From the cell containing the given text, extract its center point as (x, y) coordinate. 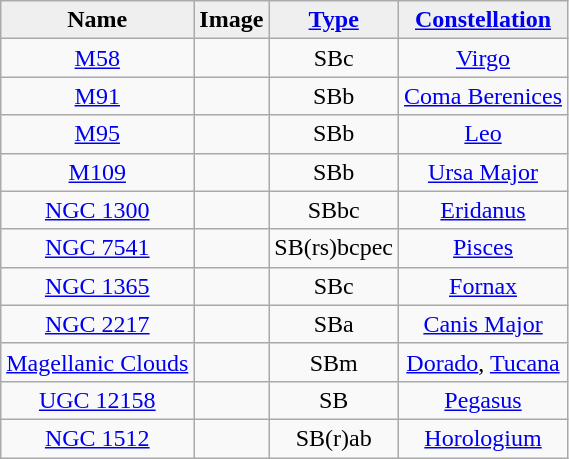
NGC 1300 (98, 210)
NGC 1365 (98, 286)
Fornax (484, 286)
M109 (98, 172)
Image (232, 20)
Type (334, 20)
Canis Major (484, 324)
M95 (98, 134)
Leo (484, 134)
Pegasus (484, 400)
NGC 7541 (98, 248)
Eridanus (484, 210)
Ursa Major (484, 172)
NGC 1512 (98, 438)
SB(rs)bcpec (334, 248)
SBbc (334, 210)
Virgo (484, 58)
Coma Berenices (484, 96)
SB (334, 400)
SB(r)ab (334, 438)
Name (98, 20)
M91 (98, 96)
Horologium (484, 438)
UGC 12158 (98, 400)
SBa (334, 324)
M58 (98, 58)
Magellanic Clouds (98, 362)
NGC 2217 (98, 324)
Constellation (484, 20)
Dorado, Tucana (484, 362)
SBm (334, 362)
Pisces (484, 248)
